Provide the (X, Y) coordinate of the cell's center where the given text is located.  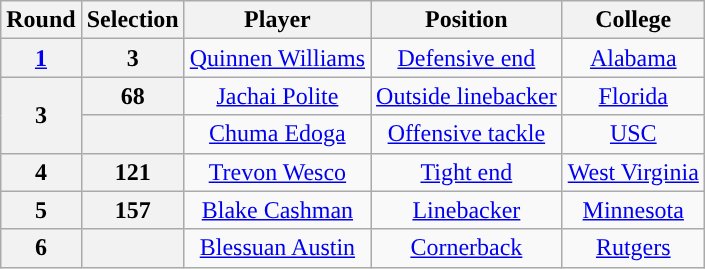
Blake Cashman (277, 210)
Defensive end (467, 58)
Cornerback (467, 248)
Jachai Polite (277, 96)
Offensive tackle (467, 134)
68 (132, 96)
College (633, 20)
4 (41, 172)
Tight end (467, 172)
Minnesota (633, 210)
157 (132, 210)
5 (41, 210)
Florida (633, 96)
1 (41, 58)
Position (467, 20)
Rutgers (633, 248)
USC (633, 134)
Alabama (633, 58)
Chuma Edoga (277, 134)
Round (41, 20)
Quinnen Williams (277, 58)
Outside linebacker (467, 96)
Player (277, 20)
Linebacker (467, 210)
Trevon Wesco (277, 172)
Selection (132, 20)
Blessuan Austin (277, 248)
121 (132, 172)
6 (41, 248)
West Virginia (633, 172)
